Capture the cell that displays the provided text and extract its (X, Y) central coordinate. 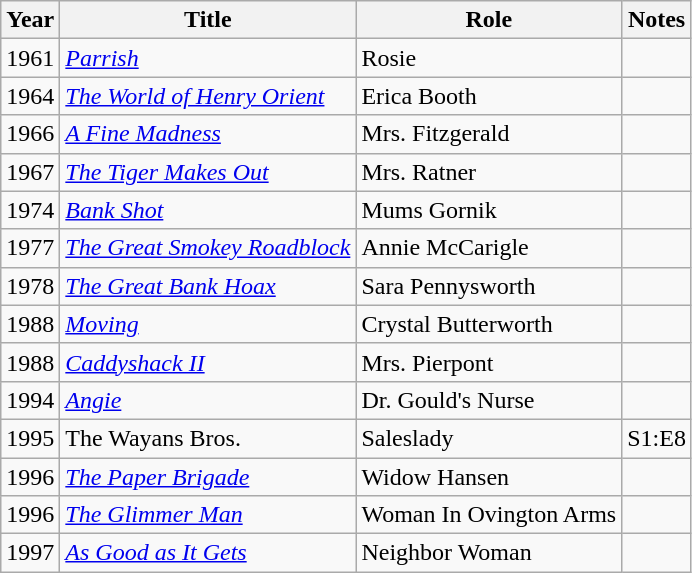
Widow Hansen (489, 477)
Caddyshack II (208, 362)
1966 (30, 134)
Crystal Butterworth (489, 324)
1964 (30, 96)
Rosie (489, 58)
Woman In Ovington Arms (489, 515)
Role (489, 20)
Mrs. Fitzgerald (489, 134)
The World of Henry Orient (208, 96)
1974 (30, 210)
1994 (30, 400)
As Good as It Gets (208, 553)
The Great Bank Hoax (208, 286)
Mrs. Pierpont (489, 362)
Annie McCarigle (489, 248)
Mums Gornik (489, 210)
Year (30, 20)
Neighbor Woman (489, 553)
The Glimmer Man (208, 515)
A Fine Madness (208, 134)
Angie (208, 400)
Dr. Gould's Nurse (489, 400)
The Wayans Bros. (208, 438)
Erica Booth (489, 96)
1967 (30, 172)
Bank Shot (208, 210)
Parrish (208, 58)
Sara Pennysworth (489, 286)
The Paper Brigade (208, 477)
1978 (30, 286)
Mrs. Ratner (489, 172)
Title (208, 20)
S1:E8 (657, 438)
Saleslady (489, 438)
Moving (208, 324)
Notes (657, 20)
1997 (30, 553)
1961 (30, 58)
1977 (30, 248)
The Great Smokey Roadblock (208, 248)
The Tiger Makes Out (208, 172)
1995 (30, 438)
